Scan for the cell matching the given text and deliver its (x, y) coordinate at center. 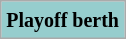
Playoff berth (63, 20)
